Return (x, y) of the center of cell containing provided text 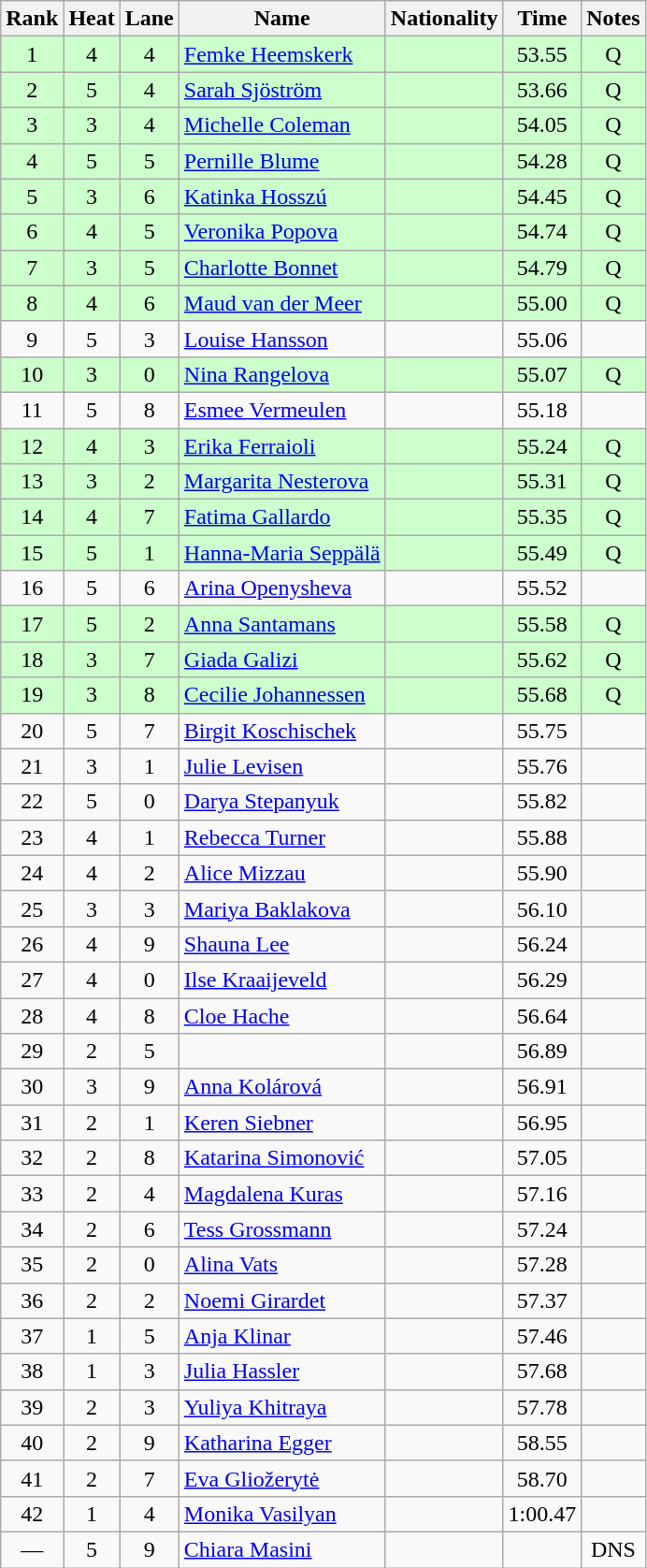
54.79 (542, 268)
Pernille Blume (282, 161)
37 (32, 1336)
55.88 (542, 837)
11 (32, 410)
12 (32, 446)
— (32, 1549)
Eva Gliožerytė (282, 1478)
Louise Hansson (282, 339)
Yuliya Khitraya (282, 1407)
14 (32, 517)
57.05 (542, 1158)
58.55 (542, 1443)
34 (32, 1229)
24 (32, 873)
56.64 (542, 1015)
Fatima Gallardo (282, 517)
Ilse Kraaijeveld (282, 980)
36 (32, 1300)
Notes (613, 19)
55.35 (542, 517)
Cloe Hache (282, 1015)
Erika Ferraioli (282, 446)
40 (32, 1443)
55.82 (542, 802)
Nina Rangelova (282, 374)
55.24 (542, 446)
55.00 (542, 303)
16 (32, 588)
Katarina Simonović (282, 1158)
55.06 (542, 339)
55.76 (542, 766)
Name (282, 19)
53.55 (542, 54)
55.90 (542, 873)
20 (32, 731)
Charlotte Bonnet (282, 268)
57.37 (542, 1300)
57.68 (542, 1372)
55.31 (542, 482)
Margarita Nesterova (282, 482)
Katharina Egger (282, 1443)
55.49 (542, 553)
Birgit Koschischek (282, 731)
17 (32, 624)
39 (32, 1407)
55.68 (542, 695)
33 (32, 1194)
Cecilie Johannessen (282, 695)
Keren Siebner (282, 1123)
Monika Vasilyan (282, 1514)
57.24 (542, 1229)
Julia Hassler (282, 1372)
54.05 (542, 125)
57.78 (542, 1407)
Michelle Coleman (282, 125)
28 (32, 1015)
13 (32, 482)
53.66 (542, 90)
57.16 (542, 1194)
21 (32, 766)
Alina Vats (282, 1265)
18 (32, 660)
55.75 (542, 731)
55.18 (542, 410)
Tess Grossmann (282, 1229)
Sarah Sjöström (282, 90)
56.95 (542, 1123)
Rebecca Turner (282, 837)
35 (32, 1265)
Giada Galizi (282, 660)
Lane (150, 19)
27 (32, 980)
Hanna-Maria Seppälä (282, 553)
55.07 (542, 374)
Maud van der Meer (282, 303)
56.10 (542, 908)
22 (32, 802)
25 (32, 908)
57.46 (542, 1336)
55.58 (542, 624)
56.29 (542, 980)
Julie Levisen (282, 766)
Veronika Popova (282, 232)
Time (542, 19)
23 (32, 837)
Esmee Vermeulen (282, 410)
Arina Openysheva (282, 588)
55.52 (542, 588)
Anja Klinar (282, 1336)
Nationality (444, 19)
56.91 (542, 1087)
31 (32, 1123)
41 (32, 1478)
Anna Santamans (282, 624)
26 (32, 944)
58.70 (542, 1478)
DNS (613, 1549)
54.45 (542, 196)
56.24 (542, 944)
54.28 (542, 161)
1:00.47 (542, 1514)
Heat (92, 19)
30 (32, 1087)
Magdalena Kuras (282, 1194)
Rank (32, 19)
Noemi Girardet (282, 1300)
29 (32, 1052)
Shauna Lee (282, 944)
15 (32, 553)
38 (32, 1372)
Alice Mizzau (282, 873)
10 (32, 374)
32 (32, 1158)
19 (32, 695)
Femke Heemskerk (282, 54)
54.74 (542, 232)
Chiara Masini (282, 1549)
42 (32, 1514)
Mariya Baklakova (282, 908)
56.89 (542, 1052)
57.28 (542, 1265)
Katinka Hosszú (282, 196)
Darya Stepanyuk (282, 802)
55.62 (542, 660)
Anna Kolárová (282, 1087)
